Provide the (x, y) coordinate of the cell's center where the given text is located.  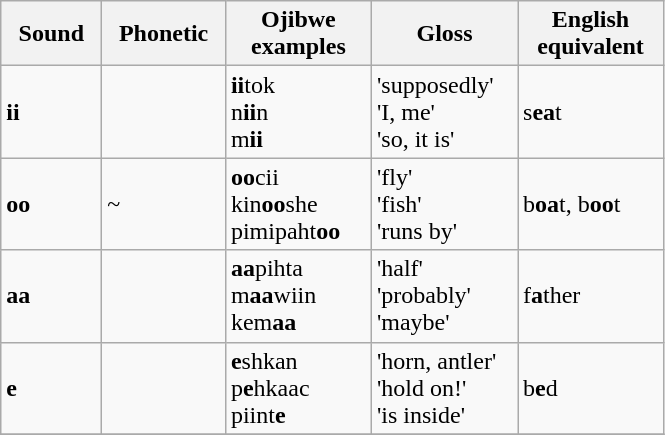
seat (591, 112)
Sound (52, 34)
Phonetic (164, 34)
'horn, antler' 'hold on!' 'is inside' (444, 388)
iitokniinmii (298, 112)
boat, boot (591, 204)
'supposedly' 'I, me' 'so, it is' (444, 112)
eshkanpehkaacpiinte (298, 388)
English equivalent (591, 34)
e (52, 388)
'fly' 'fish' 'runs by' (444, 204)
bed (591, 388)
oociikinooshepimipahtoo (298, 204)
aa (52, 296)
Ojibwe examples (298, 34)
aapihtamaawiinkemaa (298, 296)
oo (52, 204)
ii (52, 112)
father (591, 296)
Gloss (444, 34)
~ (164, 204)
'half' 'probably' 'maybe' (444, 296)
